For the text-containing cell, return its midpoint in [x, y] coordinate format. 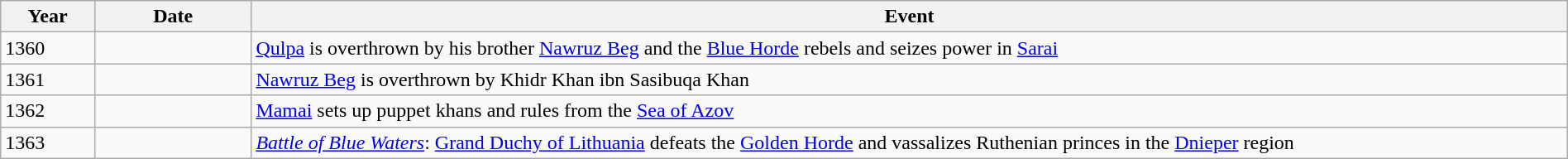
Mamai sets up puppet khans and rules from the Sea of Azov [910, 111]
1361 [48, 79]
Battle of Blue Waters: Grand Duchy of Lithuania defeats the Golden Horde and vassalizes Ruthenian princes in the Dnieper region [910, 142]
Year [48, 17]
1362 [48, 111]
Qulpa is overthrown by his brother Nawruz Beg and the Blue Horde rebels and seizes power in Sarai [910, 48]
Event [910, 17]
1363 [48, 142]
1360 [48, 48]
Nawruz Beg is overthrown by Khidr Khan ibn Sasibuqa Khan [910, 79]
Date [172, 17]
